Locate the cell with the specified text and output its [X, Y] center coordinate. 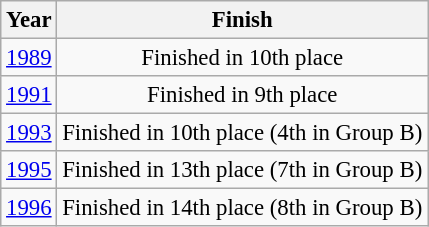
Finish [242, 20]
Finished in 10th place (4th in Group B) [242, 133]
1996 [29, 208]
1991 [29, 95]
Finished in 10th place [242, 58]
1993 [29, 133]
Finished in 13th place (7th in Group B) [242, 170]
1995 [29, 170]
Finished in 9th place [242, 95]
1989 [29, 58]
Finished in 14th place (8th in Group B) [242, 208]
Year [29, 20]
